Return the (X, Y) coordinate for the center point of the cell that contains the specified text.  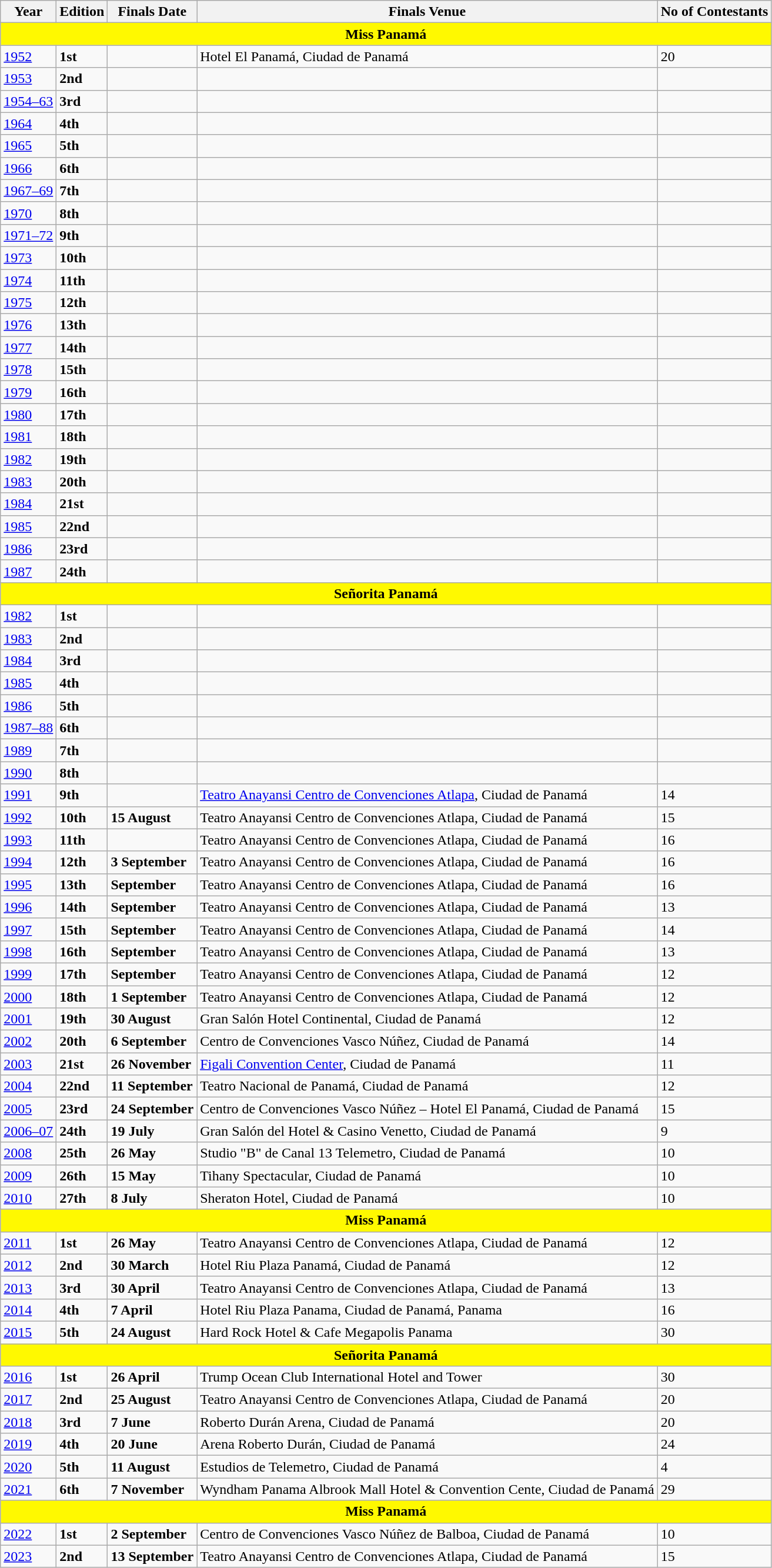
15 August (152, 818)
Wyndham Panama Albrook Mall Hotel & Convention Cente, Ciudad de Panamá (427, 1489)
2002 (28, 1042)
8 July (152, 1198)
1993 (28, 840)
1964 (28, 124)
11 (714, 1064)
4 (714, 1467)
Studio "B" de Canal 13 Telemetro, Ciudad de Panamá (427, 1153)
1970 (28, 213)
1980 (28, 415)
30 April (152, 1287)
1952 (28, 56)
2021 (28, 1489)
Figali Convention Center, Ciudad de Panamá (427, 1064)
2016 (28, 1377)
2017 (28, 1400)
2005 (28, 1109)
1987–88 (28, 728)
Trump Ocean Club International Hotel and Tower (427, 1377)
Sheraton Hotel, Ciudad de Panamá (427, 1198)
3 September (152, 862)
2004 (28, 1086)
1989 (28, 750)
2015 (28, 1332)
Year (28, 12)
Edition (82, 12)
20 June (152, 1444)
27th (82, 1198)
9 (714, 1131)
2022 (28, 1534)
1992 (28, 818)
Gran Salón del Hotel & Casino Venetto, Ciudad de Panamá (427, 1131)
1978 (28, 370)
2023 (28, 1556)
1996 (28, 907)
1953 (28, 79)
25 August (152, 1400)
6 September (152, 1042)
24 August (152, 1332)
Arena Roberto Durán, Ciudad de Panamá (427, 1444)
1971–72 (28, 235)
30 March (152, 1265)
2020 (28, 1467)
15 May (152, 1176)
1991 (28, 795)
7 April (152, 1310)
Gran Salón Hotel Continental, Ciudad de Panamá (427, 1019)
13 September (152, 1556)
Hotel El Panamá, Ciudad de Panamá (427, 56)
1977 (28, 348)
2013 (28, 1287)
24 September (152, 1109)
1976 (28, 325)
1975 (28, 303)
Estudios de Telemetro, Ciudad de Panamá (427, 1467)
1987 (28, 571)
Tihany Spectacular, Ciudad de Panamá (427, 1176)
1990 (28, 773)
1954–63 (28, 101)
Roberto Durán Arena, Ciudad de Panamá (427, 1422)
1997 (28, 929)
2001 (28, 1019)
25th (82, 1153)
2018 (28, 1422)
Teatro Nacional de Panamá, Ciudad de Panamá (427, 1086)
1999 (28, 974)
30 August (152, 1019)
Finals Date (152, 12)
2011 (28, 1243)
1979 (28, 392)
1 September (152, 997)
11 August (152, 1467)
Hotel Riu Plaza Panamá, Ciudad de Panamá (427, 1265)
Hotel Riu Plaza Panama, Ciudad de Panamá, Panama (427, 1310)
26 November (152, 1064)
7 June (152, 1422)
2003 (28, 1064)
24 (714, 1444)
Hard Rock Hotel & Cafe Megapolis Panama (427, 1332)
7 November (152, 1489)
1995 (28, 885)
1967–69 (28, 191)
1973 (28, 258)
2014 (28, 1310)
26th (82, 1176)
19 July (152, 1131)
Centro de Convenciones Vasco Núñez – Hotel El Panamá, Ciudad de Panamá (427, 1109)
2000 (28, 997)
1998 (28, 952)
1981 (28, 437)
2008 (28, 1153)
2 September (152, 1534)
1966 (28, 168)
Finals Venue (427, 12)
2019 (28, 1444)
2010 (28, 1198)
2009 (28, 1176)
1994 (28, 862)
2012 (28, 1265)
1965 (28, 146)
Centro de Convenciones Vasco Núñez, Ciudad de Panamá (427, 1042)
No of Contestants (714, 12)
2006–07 (28, 1131)
11 September (152, 1086)
26 April (152, 1377)
29 (714, 1489)
Centro de Convenciones Vasco Núñez de Balboa, Ciudad de Panamá (427, 1534)
1974 (28, 281)
